Provide the [X, Y] coordinate of the cell's center where the given text is located.  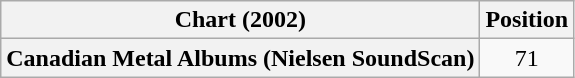
Canadian Metal Albums (Nielsen SoundScan) [240, 58]
Position [527, 20]
71 [527, 58]
Chart (2002) [240, 20]
